From the cell containing the given text, extract its center point as [x, y] coordinate. 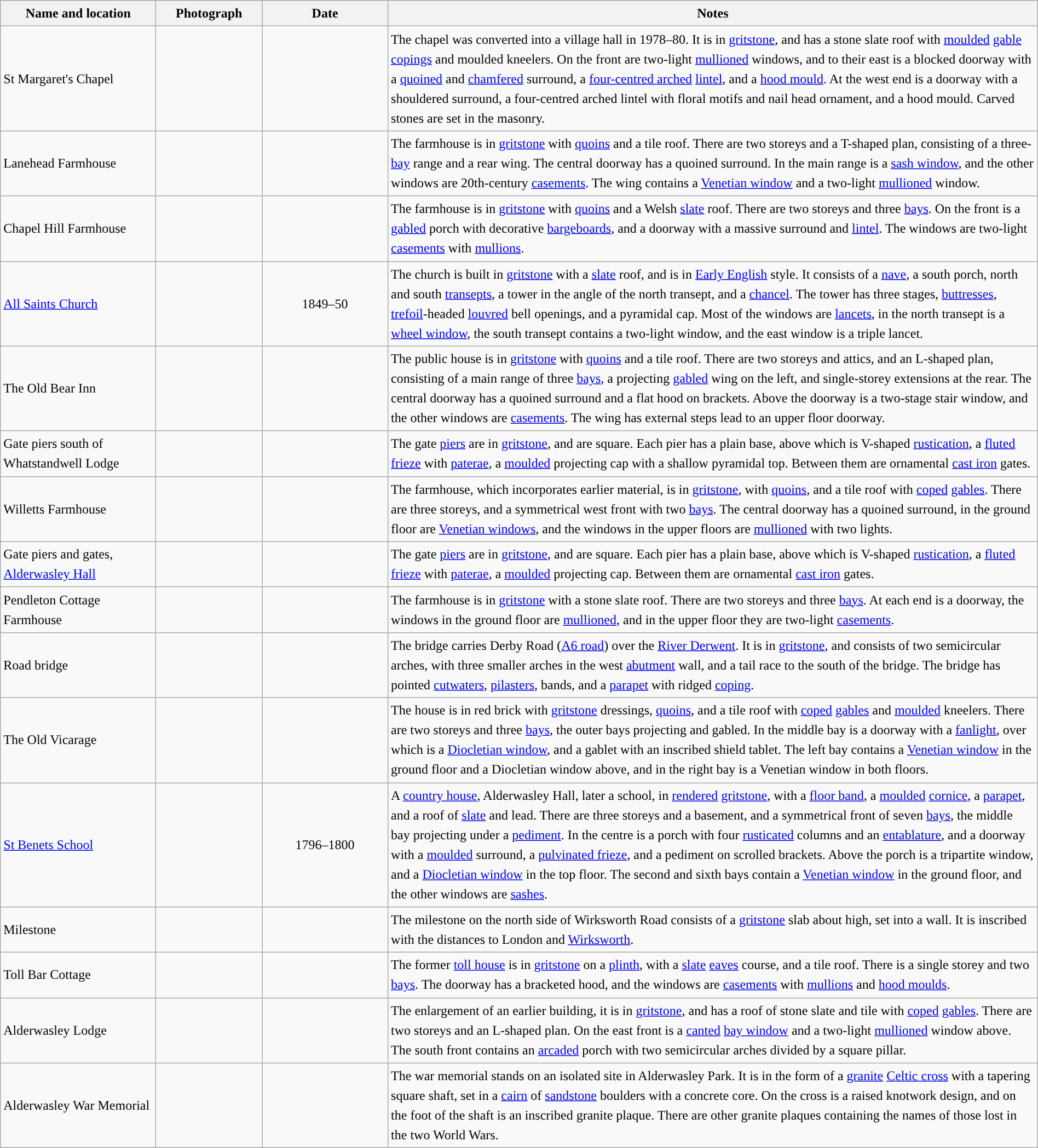
All Saints Church [78, 303]
Milestone [78, 930]
Lanehead Farmhouse [78, 163]
1796–1800 [325, 845]
Chapel Hill Farmhouse [78, 229]
Pendleton Cottage Farmhouse [78, 610]
Toll Bar Cottage [78, 976]
Photograph [209, 13]
1849–50 [325, 303]
Notes [713, 13]
Date [325, 13]
Willetts Farmhouse [78, 509]
Gate piers and gates, Alderwasley Hall [78, 564]
Name and location [78, 13]
St Benets School [78, 845]
Road bridge [78, 665]
Alderwasley Lodge [78, 1030]
The Old Bear Inn [78, 389]
St Margaret's Chapel [78, 79]
Gate piers south of Whatstandwell Lodge [78, 453]
The Old Vicarage [78, 740]
Alderwasley War Memorial [78, 1106]
